Determine the [X, Y] coordinate at the center of the cell enclosing the given text.  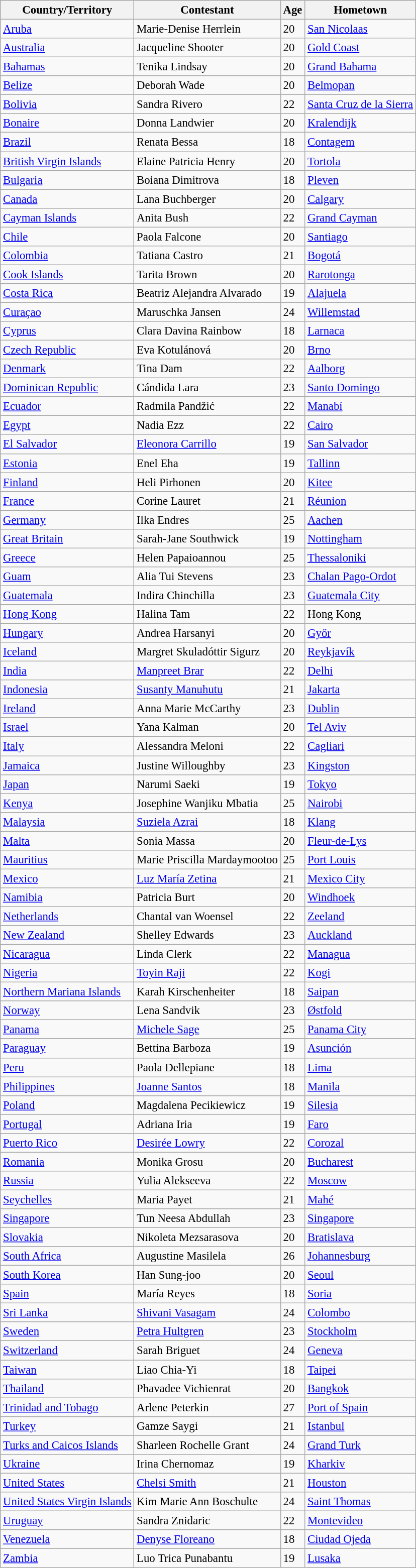
Tel Aviv [361, 728]
Thessaloniki [361, 557]
Magdalena Pecikiewicz [207, 1105]
Bahamas [67, 67]
Deborah Wade [207, 85]
Guam [67, 577]
Tortola [361, 161]
Ilka Endres [207, 520]
Cairo [361, 425]
Shelley Edwards [207, 935]
San Nicolaas [361, 29]
Panama City [361, 1030]
Grand Turk [361, 1445]
Bolivia [67, 104]
Johannesburg [361, 1256]
Kingston [361, 765]
Bettina Barboza [207, 1049]
Bucharest [361, 1162]
Kharkiv [361, 1464]
Radmila Pandžić [207, 406]
Maruschka Jansen [207, 312]
Manila [361, 1086]
Enel Eha [207, 463]
Sweden [67, 1331]
Elaine Patricia Henry [207, 161]
Corine Lauret [207, 501]
Margret Skuladóttir Sigurz [207, 652]
Sarah-Jane Southwick [207, 539]
Jamaica [67, 765]
Anita Bush [207, 217]
Norway [67, 1011]
Soria [361, 1294]
Port of Spain [361, 1407]
Peru [67, 1067]
Windhoek [361, 898]
Josephine Wanjiku Mbatia [207, 803]
Montevideo [361, 1520]
Country/Territory [67, 10]
Guatemala [67, 595]
India [67, 671]
Belize [67, 85]
Lima [361, 1067]
Cook Islands [67, 274]
Puerto Rico [67, 1143]
Alajuela [361, 293]
Patricia Burt [207, 898]
Phavadee Vichienrat [207, 1388]
Brno [361, 350]
Managua [361, 954]
Marie Priscilla Mardaymootoo [207, 860]
Bratislava [361, 1238]
Seoul [361, 1275]
Luo Trica Punabantu [207, 1558]
Mexico City [361, 878]
Győr [361, 633]
Boiana Dimitrova [207, 180]
Desirée Lowry [207, 1143]
Egypt [67, 425]
Dominican Republic [67, 388]
Panama [67, 1030]
Bulgaria [67, 180]
Estonia [67, 463]
Portugal [67, 1124]
Maria Payet [207, 1199]
Tina Dam [207, 369]
Indonesia [67, 690]
Beatriz Alejandra Alvarado [207, 293]
Italy [67, 746]
Saipan [361, 992]
Hungary [67, 633]
Susanty Manuhutu [207, 690]
Romania [67, 1162]
Port Louis [361, 860]
Stockholm [361, 1331]
Kralendijk [361, 123]
Netherlands [67, 916]
María Reyes [207, 1294]
Tenika Lindsay [207, 67]
Poland [67, 1105]
Tarita Brown [207, 274]
Bangkok [361, 1388]
Lana Buchberger [207, 199]
Willemstad [361, 312]
Curaçao [67, 312]
Grand Bahama [361, 67]
Alessandra Meloni [207, 746]
Monika Grosu [207, 1162]
Michele Sage [207, 1030]
Renata Bessa [207, 142]
Faro [361, 1124]
Istanbul [361, 1426]
Sandra Rivero [207, 104]
Sandra Znidaric [207, 1520]
Gamze Saygi [207, 1426]
Petra Hultgren [207, 1331]
Mahé [361, 1199]
Shivani Vasagam [207, 1313]
Kim Marie Ann Boschulte [207, 1502]
Helen Papaioannou [207, 557]
Lusaka [361, 1558]
Santo Domingo [361, 388]
Sarah Briguet [207, 1351]
Gold Coast [361, 48]
Contestant [207, 10]
Dublin [361, 709]
Namibia [67, 898]
Chalan Pago-Ordot [361, 577]
New Zealand [67, 935]
Irina Chernomaz [207, 1464]
Turks and Caicos Islands [67, 1445]
Uruguay [67, 1520]
Klang [361, 822]
Tokyo [361, 784]
Anna Marie McCarthy [207, 709]
Réunion [361, 501]
Nottingham [361, 539]
Taiwan [67, 1370]
Hometown [361, 10]
Turkey [67, 1426]
Calgary [361, 199]
Grand Cayman [361, 217]
Jakarta [361, 690]
Halina Tam [207, 614]
Sri Lanka [67, 1313]
Andrea Harsanyi [207, 633]
Kogi [361, 973]
Reykjavík [361, 652]
Narumi Saeki [207, 784]
Zeeland [361, 916]
South Africa [67, 1256]
Israel [67, 728]
Mauritius [67, 860]
Nigeria [67, 973]
Germany [67, 520]
Linda Clerk [207, 954]
Greece [67, 557]
Zambia [67, 1558]
Corozal [361, 1143]
Indira Chinchilla [207, 595]
Aalborg [361, 369]
Slovakia [67, 1238]
Philippines [67, 1086]
Santa Cruz de la Sierra [361, 104]
Belmopan [361, 85]
Czech Republic [67, 350]
Switzerland [67, 1351]
El Salvador [67, 444]
Joanne Santos [207, 1086]
Sharleen Rochelle Grant [207, 1445]
Ecuador [67, 406]
Karah Kirschenheiter [207, 992]
Australia [67, 48]
Auckland [361, 935]
Pleven [361, 180]
Bogotá [361, 256]
Chelsi Smith [207, 1483]
Nikoleta Mezsarasova [207, 1238]
Saint Thomas [361, 1502]
Taipei [361, 1370]
United States Virgin Islands [67, 1502]
Guatemala City [361, 595]
Eleonora Carrillo [207, 444]
Ciudad Ojeda [361, 1539]
Heli Pirhonen [207, 482]
Asunción [361, 1049]
Eva Kotulánová [207, 350]
Nadia Ezz [207, 425]
Silesia [361, 1105]
Suziela Azrai [207, 822]
27 [292, 1407]
Manpreet Brar [207, 671]
Cayman Islands [67, 217]
Nicaragua [67, 954]
Finland [67, 482]
Paraguay [67, 1049]
Mexico [67, 878]
Nairobi [361, 803]
Kitee [361, 482]
Luz María Zetina [207, 878]
Iceland [67, 652]
Tatiana Castro [207, 256]
Cándida Lara [207, 388]
Brazil [67, 142]
Spain [67, 1294]
Fleur-de-Lys [361, 841]
France [67, 501]
Age [292, 10]
Venezuela [67, 1539]
Arlene Peterkin [207, 1407]
Larnaca [361, 331]
Great Britain [67, 539]
Lena Sandvik [207, 1011]
Russia [67, 1181]
Bonaire [67, 123]
Denmark [67, 369]
Moscow [361, 1181]
Seychelles [67, 1199]
Colombia [67, 256]
Northern Mariana Islands [67, 992]
Han Sung-joo [207, 1275]
Manabí [361, 406]
Costa Rica [67, 293]
Canada [67, 199]
Trinidad and Tobago [67, 1407]
26 [292, 1256]
Ireland [67, 709]
Japan [67, 784]
Cyprus [67, 331]
Contagem [361, 142]
Houston [361, 1483]
Justine Willoughby [207, 765]
Yana Kalman [207, 728]
Yulia Alekseeva [207, 1181]
Thailand [67, 1388]
Jacqueline Shooter [207, 48]
Donna Landwier [207, 123]
Denyse Floreano [207, 1539]
Adriana Iria [207, 1124]
Alia Tui Stevens [207, 577]
Liao Chia-Yi [207, 1370]
Aruba [67, 29]
Østfold [361, 1011]
Chile [67, 237]
Rarotonga [361, 274]
Paola Falcone [207, 237]
Sonia Massa [207, 841]
South Korea [67, 1275]
Santiago [361, 237]
Marie-Denise Herrlein [207, 29]
Delhi [361, 671]
Malta [67, 841]
San Salvador [361, 444]
Chantal van Woensel [207, 916]
Tun Neesa Abdullah [207, 1218]
Geneva [361, 1351]
Colombo [361, 1313]
Ukraine [67, 1464]
Aachen [361, 520]
Cagliari [361, 746]
Clara Davina Rainbow [207, 331]
British Virgin Islands [67, 161]
Tallinn [361, 463]
Malaysia [67, 822]
Augustine Masilela [207, 1256]
Toyin Raji [207, 973]
Paola Dellepiane [207, 1067]
United States [67, 1483]
Kenya [67, 803]
